Capture the cell that displays the provided text and extract its [x, y] central coordinate. 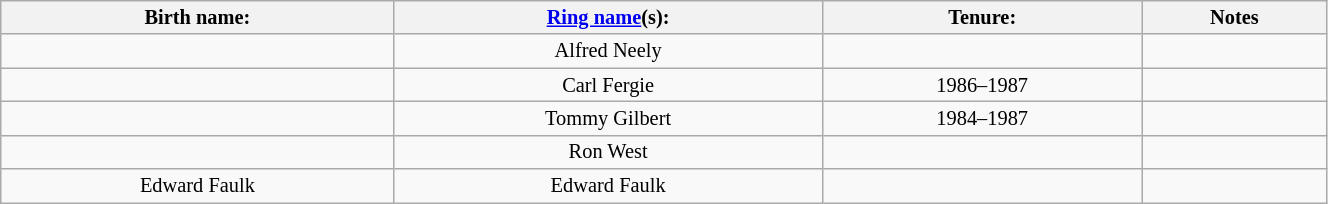
Tommy Gilbert [608, 118]
1986–1987 [982, 85]
Ron West [608, 152]
Carl Fergie [608, 85]
Notes [1234, 17]
Birth name: [198, 17]
1984–1987 [982, 118]
Alfred Neely [608, 51]
Tenure: [982, 17]
Ring name(s): [608, 17]
